Return the [x, y] coordinate for the center point of the cell that contains the specified text.  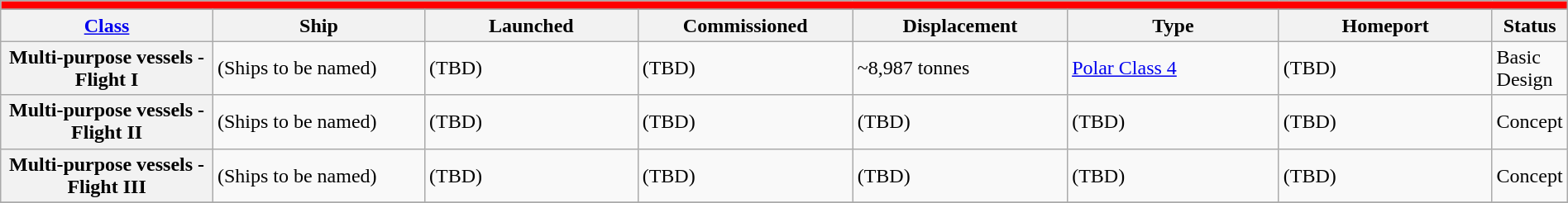
Basic Design [1530, 68]
Launched [531, 26]
Type [1174, 26]
Multi-purpose vessels - Flight II [108, 122]
Polar Class 4 [1174, 68]
Multi-purpose vessels - Flight III [108, 175]
Status [1530, 26]
Ship [318, 26]
Multi-purpose vessels - Flight I [108, 68]
Commissioned [745, 26]
~8,987 tonnes [959, 68]
Class [108, 26]
Homeport [1385, 26]
Displacement [959, 26]
